Return the [x, y] coordinate for the center point of the cell that contains the specified text.  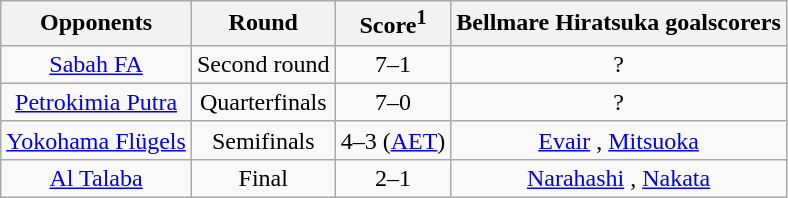
Petrokimia Putra [96, 102]
Quarterfinals [263, 102]
Evair , Mitsuoka [618, 140]
Al Talaba [96, 178]
Semifinals [263, 140]
Round [263, 24]
Yokohama Flügels [96, 140]
7–1 [393, 64]
Sabah FA [96, 64]
Bellmare Hiratsuka goalscorers [618, 24]
2–1 [393, 178]
4–3 (AET) [393, 140]
Score1 [393, 24]
Second round [263, 64]
Final [263, 178]
7–0 [393, 102]
Opponents [96, 24]
Narahashi , Nakata [618, 178]
